Scan for the cell matching the given text and deliver its (X, Y) coordinate at center. 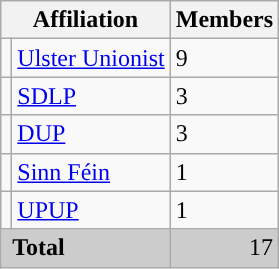
Total (86, 248)
Sinn Féin (91, 172)
SDLP (91, 96)
Members (224, 20)
9 (224, 58)
17 (224, 248)
UPUP (91, 210)
Ulster Unionist (91, 58)
Affiliation (86, 20)
DUP (91, 134)
